Extract the [X, Y] coordinate from the center of the cell holding the provided text.  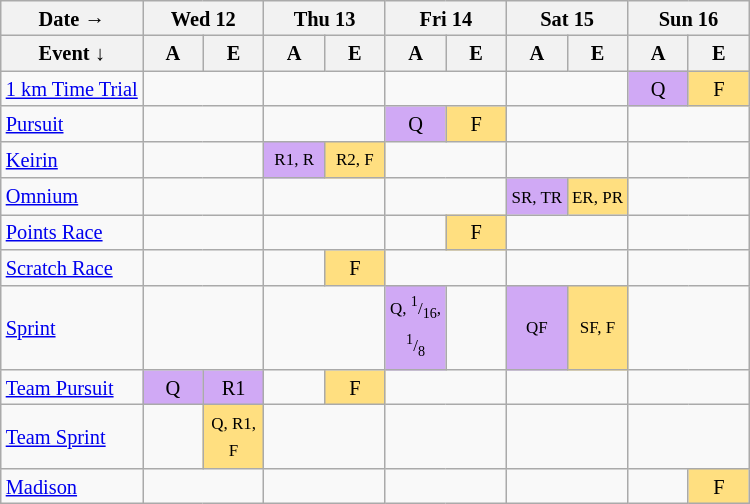
Team Pursuit [72, 388]
Fri 14 [446, 18]
SF, F [598, 328]
Wed 12 [204, 18]
Scratch Race [72, 268]
Event ↓ [72, 54]
Madison [72, 486]
Q, 1/16, 1/8 [416, 328]
Pursuit [72, 124]
Team Sprint [72, 437]
Points Race [72, 232]
SR, TR [538, 196]
Sun 16 [688, 18]
Omnium [72, 196]
QF [538, 328]
R1, R [294, 160]
Keirin [72, 160]
R2, F [356, 160]
ER, PR [598, 196]
Date → [72, 18]
Q, R1, F [234, 437]
Sat 15 [568, 18]
R1 [234, 388]
Sprint [72, 328]
Thu 13 [324, 18]
1 km Time Trial [72, 88]
